Identify which cell holds the provided text, then report its [x, y] central coordinate. 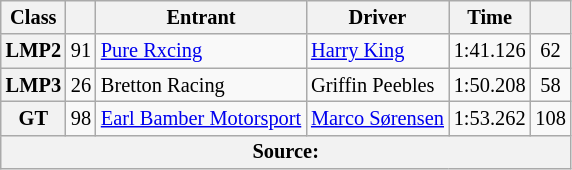
Time [490, 17]
LMP3 [34, 85]
26 [81, 85]
Pure Rxcing [201, 51]
1:50.208 [490, 85]
Marco Sørensen [378, 118]
108 [550, 118]
1:41.126 [490, 51]
Driver [378, 17]
Source: [286, 152]
LMP2 [34, 51]
Entrant [201, 17]
Bretton Racing [201, 85]
98 [81, 118]
GT [34, 118]
Earl Bamber Motorsport [201, 118]
Griffin Peebles [378, 85]
Harry King [378, 51]
91 [81, 51]
Class [34, 17]
1:53.262 [490, 118]
58 [550, 85]
62 [550, 51]
